Pinpoint the cell where the given text exists, returning its (X, Y) midpoint coordinate. 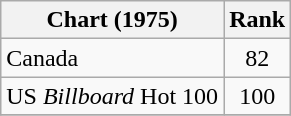
82 (258, 58)
Canada (112, 58)
Rank (258, 20)
100 (258, 96)
Chart (1975) (112, 20)
US Billboard Hot 100 (112, 96)
